Identify which cell holds the provided text, then report its [X, Y] central coordinate. 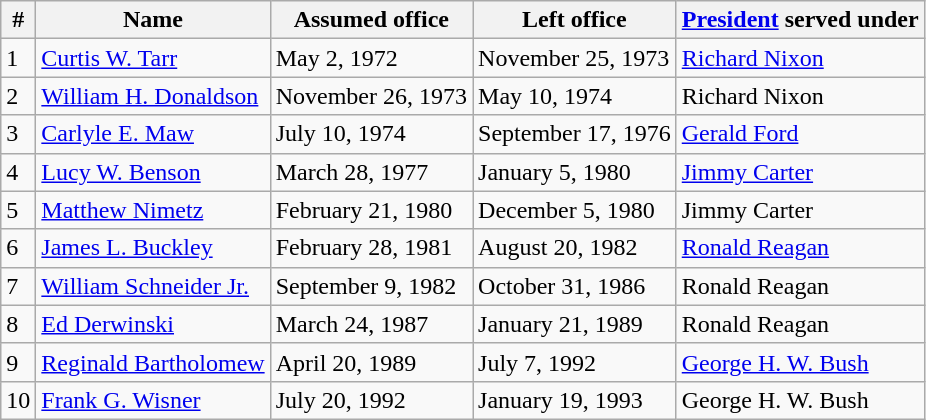
Name [153, 20]
September 17, 1976 [575, 134]
January 5, 1980 [575, 172]
Carlyle E. Maw [153, 134]
Curtis W. Tarr [153, 58]
October 31, 1986 [575, 286]
March 28, 1977 [371, 172]
4 [18, 172]
January 21, 1989 [575, 324]
January 19, 1993 [575, 400]
August 20, 1982 [575, 248]
July 7, 1992 [575, 362]
7 [18, 286]
10 [18, 400]
2 [18, 96]
President served under [800, 20]
July 20, 1992 [371, 400]
Matthew Nimetz [153, 210]
September 9, 1982 [371, 286]
James L. Buckley [153, 248]
November 25, 1973 [575, 58]
May 2, 1972 [371, 58]
# [18, 20]
April 20, 1989 [371, 362]
William H. Donaldson [153, 96]
1 [18, 58]
February 21, 1980 [371, 210]
9 [18, 362]
Ed Derwinski [153, 324]
Reginald Bartholomew [153, 362]
Left office [575, 20]
3 [18, 134]
5 [18, 210]
May 10, 1974 [575, 96]
William Schneider Jr. [153, 286]
Gerald Ford [800, 134]
Assumed office [371, 20]
Frank G. Wisner [153, 400]
November 26, 1973 [371, 96]
March 24, 1987 [371, 324]
8 [18, 324]
Lucy W. Benson [153, 172]
July 10, 1974 [371, 134]
February 28, 1981 [371, 248]
6 [18, 248]
December 5, 1980 [575, 210]
